From the cell containing the given text, extract its center point as (x, y) coordinate. 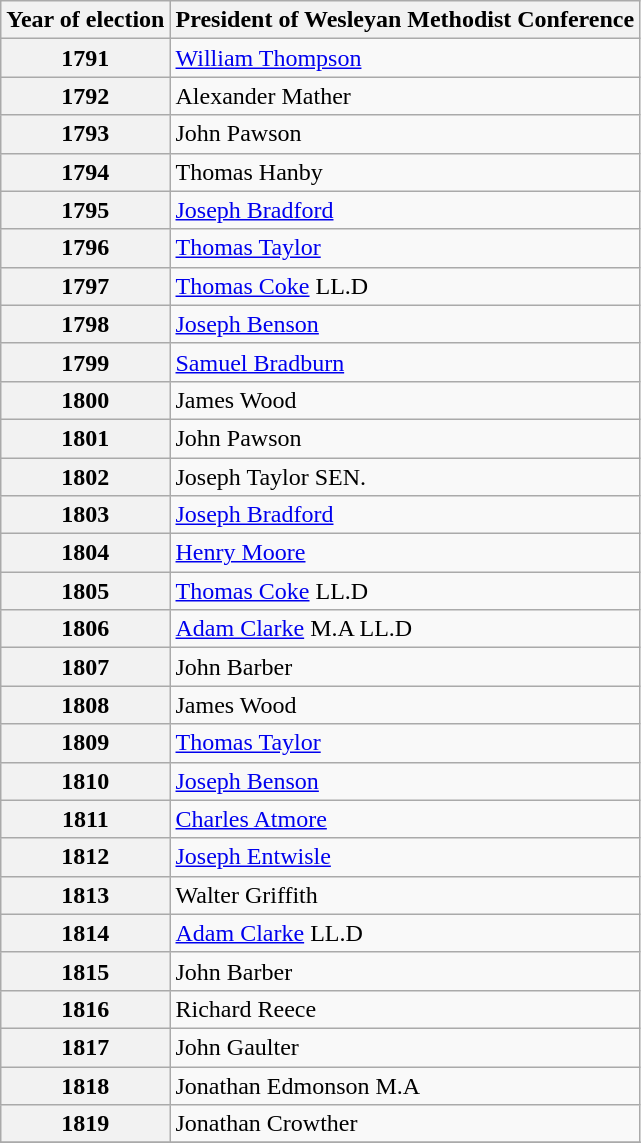
1800 (86, 400)
1792 (86, 96)
1819 (86, 1124)
1804 (86, 553)
1817 (86, 1047)
Joseph Entwisle (405, 857)
1797 (86, 286)
1810 (86, 781)
1813 (86, 895)
1811 (86, 819)
William Thompson (405, 58)
1798 (86, 324)
1808 (86, 705)
John Gaulter (405, 1047)
1791 (86, 58)
Samuel Bradburn (405, 362)
Richard Reece (405, 1009)
1806 (86, 629)
1803 (86, 515)
1814 (86, 933)
1807 (86, 667)
Walter Griffith (405, 895)
1809 (86, 743)
Jonathan Crowther (405, 1124)
1812 (86, 857)
1818 (86, 1085)
Adam Clarke LL.D (405, 933)
1805 (86, 591)
Joseph Taylor SEN. (405, 477)
Alexander Mather (405, 96)
1799 (86, 362)
1815 (86, 971)
Henry Moore (405, 553)
1816 (86, 1009)
1793 (86, 134)
1794 (86, 172)
1795 (86, 210)
Adam Clarke M.A LL.D (405, 629)
Year of election (86, 20)
Thomas Hanby (405, 172)
1802 (86, 477)
Jonathan Edmonson M.A (405, 1085)
1796 (86, 248)
1801 (86, 438)
President of Wesleyan Methodist Conference (405, 20)
Charles Atmore (405, 819)
